Capture the cell that displays the provided text and extract its [X, Y] central coordinate. 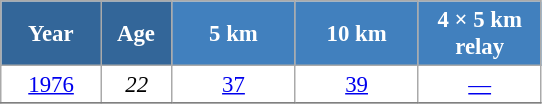
37 [234, 85]
5 km [234, 34]
39 [356, 85]
Age [136, 34]
1976 [52, 85]
Year [52, 34]
4 × 5 km relay [480, 34]
— [480, 85]
10 km [356, 34]
22 [136, 85]
